Scan for the cell matching the given text and deliver its (x, y) coordinate at center. 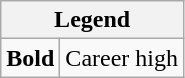
Career high (122, 58)
Legend (92, 20)
Bold (30, 58)
